Output the [x, y] coordinate of the center of the cell containing the given text.  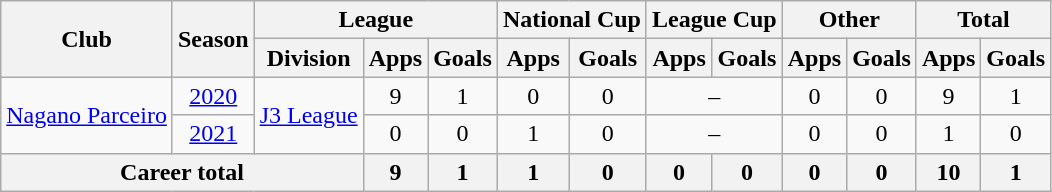
National Cup [572, 20]
10 [948, 172]
League [376, 20]
Season [213, 39]
Nagano Parceiro [87, 115]
Club [87, 39]
Total [983, 20]
League Cup [714, 20]
J3 League [308, 115]
Career total [182, 172]
2021 [213, 134]
2020 [213, 96]
Division [308, 58]
Other [849, 20]
